For the text-containing cell, return its midpoint in (x, y) coordinate format. 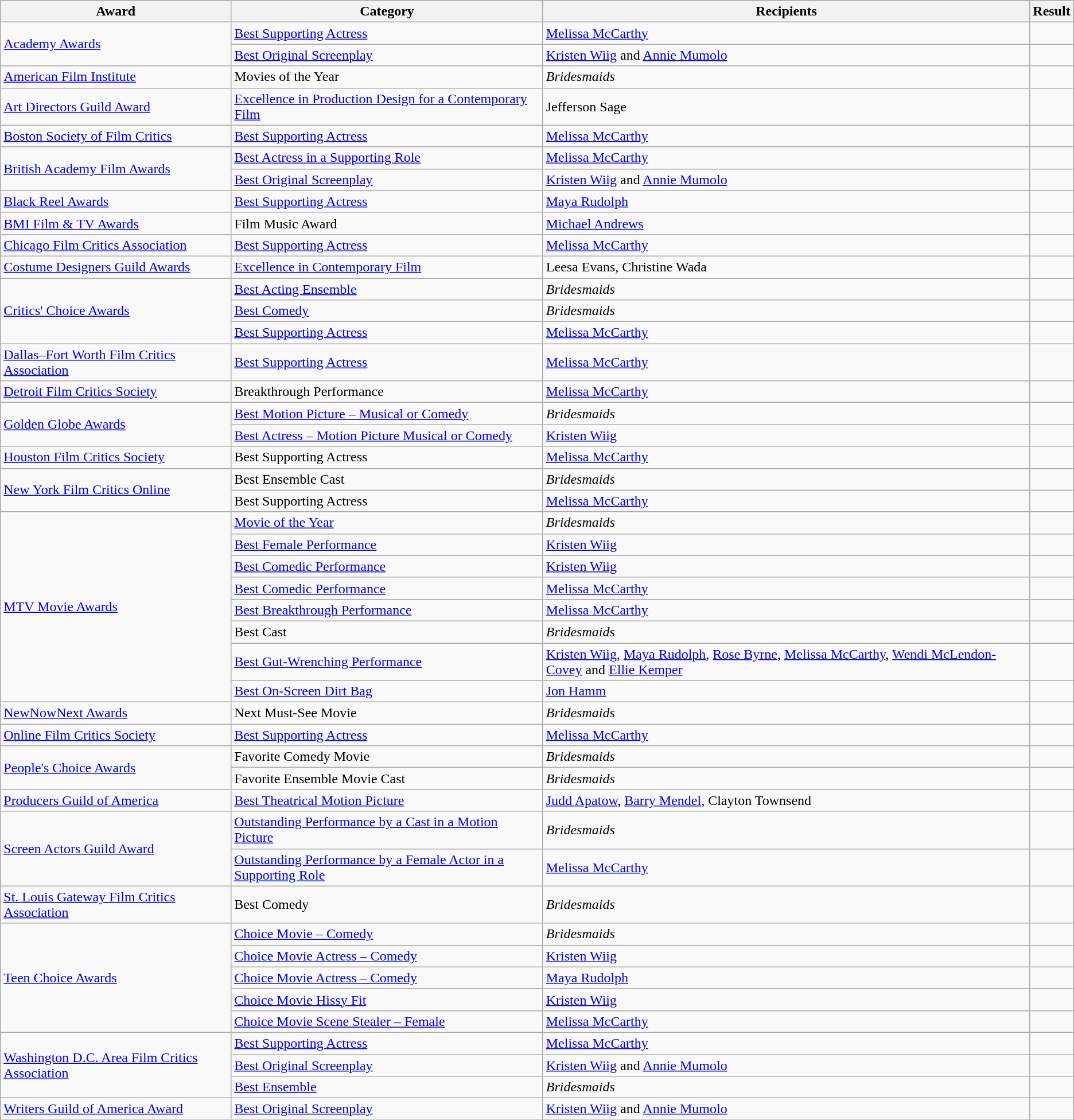
Best Breakthrough Performance (387, 610)
Washington D.C. Area Film Critics Association (116, 1065)
People's Choice Awards (116, 768)
Academy Awards (116, 44)
Michael Andrews (786, 223)
Houston Film Critics Society (116, 457)
Jefferson Sage (786, 107)
Award (116, 11)
Outstanding Performance by a Female Actor in a Supporting Role (387, 868)
Detroit Film Critics Society (116, 392)
Best On-Screen Dirt Bag (387, 691)
Leesa Evans, Christine Wada (786, 267)
Art Directors Guild Award (116, 107)
Best Acting Ensemble (387, 289)
Best Actress – Motion Picture Musical or Comedy (387, 435)
Boston Society of Film Critics (116, 136)
Breakthrough Performance (387, 392)
Best Motion Picture – Musical or Comedy (387, 414)
Best Gut-Wrenching Performance (387, 661)
Judd Apatow, Barry Mendel, Clayton Townsend (786, 800)
Costume Designers Guild Awards (116, 267)
Producers Guild of America (116, 800)
American Film Institute (116, 77)
MTV Movie Awards (116, 607)
Excellence in Production Design for a Contemporary Film (387, 107)
Best Female Performance (387, 545)
Online Film Critics Society (116, 735)
New York Film Critics Online (116, 490)
Category (387, 11)
Black Reel Awards (116, 201)
Best Actress in a Supporting Role (387, 158)
Excellence in Contemporary Film (387, 267)
Next Must-See Movie (387, 713)
Kristen Wiig, Maya Rudolph, Rose Byrne, Melissa McCarthy, Wendi McLendon-Covey and Ellie Kemper (786, 661)
Golden Globe Awards (116, 425)
Favorite Comedy Movie (387, 757)
Choice Movie Scene Stealer – Female (387, 1021)
Dallas–Fort Worth Film Critics Association (116, 363)
British Academy Film Awards (116, 169)
Film Music Award (387, 223)
Teen Choice Awards (116, 978)
Best Ensemble (387, 1087)
Movies of the Year (387, 77)
Best Ensemble Cast (387, 479)
Movie of the Year (387, 523)
Choice Movie – Comedy (387, 934)
Critics' Choice Awards (116, 310)
Best Theatrical Motion Picture (387, 800)
Chicago Film Critics Association (116, 245)
Writers Guild of America Award (116, 1109)
Favorite Ensemble Movie Cast (387, 779)
Result (1052, 11)
Best Cast (387, 632)
Screen Actors Guild Award (116, 849)
Choice Movie Hissy Fit (387, 1000)
St. Louis Gateway Film Critics Association (116, 904)
Outstanding Performance by a Cast in a Motion Picture (387, 830)
BMI Film & TV Awards (116, 223)
Jon Hamm (786, 691)
Recipients (786, 11)
NewNowNext Awards (116, 713)
